From the cell containing the given text, extract its center point as (X, Y) coordinate. 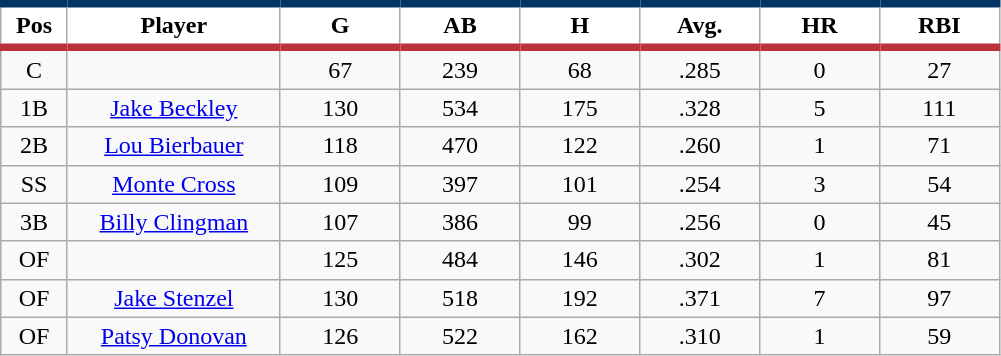
SS (34, 184)
45 (939, 222)
5 (820, 108)
Jake Beckley (174, 108)
534 (460, 108)
99 (580, 222)
54 (939, 184)
Billy Clingman (174, 222)
107 (340, 222)
Monte Cross (174, 184)
126 (340, 336)
470 (460, 146)
C (34, 68)
.260 (700, 146)
.328 (700, 108)
Lou Bierbauer (174, 146)
397 (460, 184)
81 (939, 260)
HR (820, 26)
H (580, 26)
.302 (700, 260)
101 (580, 184)
162 (580, 336)
AB (460, 26)
71 (939, 146)
109 (340, 184)
68 (580, 68)
G (340, 26)
Patsy Donovan (174, 336)
522 (460, 336)
Jake Stenzel (174, 298)
122 (580, 146)
146 (580, 260)
518 (460, 298)
67 (340, 68)
.256 (700, 222)
239 (460, 68)
2B (34, 146)
RBI (939, 26)
.254 (700, 184)
386 (460, 222)
118 (340, 146)
Avg. (700, 26)
.310 (700, 336)
125 (340, 260)
27 (939, 68)
Pos (34, 26)
192 (580, 298)
3 (820, 184)
97 (939, 298)
175 (580, 108)
111 (939, 108)
59 (939, 336)
Player (174, 26)
484 (460, 260)
.285 (700, 68)
3B (34, 222)
1B (34, 108)
.371 (700, 298)
7 (820, 298)
